Search for the cell housing the specified text and yield its [x, y] center coordinate. 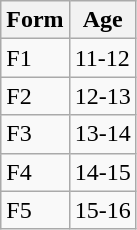
F1 [35, 58]
Age [102, 20]
15-16 [102, 210]
12-13 [102, 96]
F5 [35, 210]
F3 [35, 134]
13-14 [102, 134]
F4 [35, 172]
Form [35, 20]
11-12 [102, 58]
14-15 [102, 172]
F2 [35, 96]
